Locate the cell with the specified text and output its (X, Y) center coordinate. 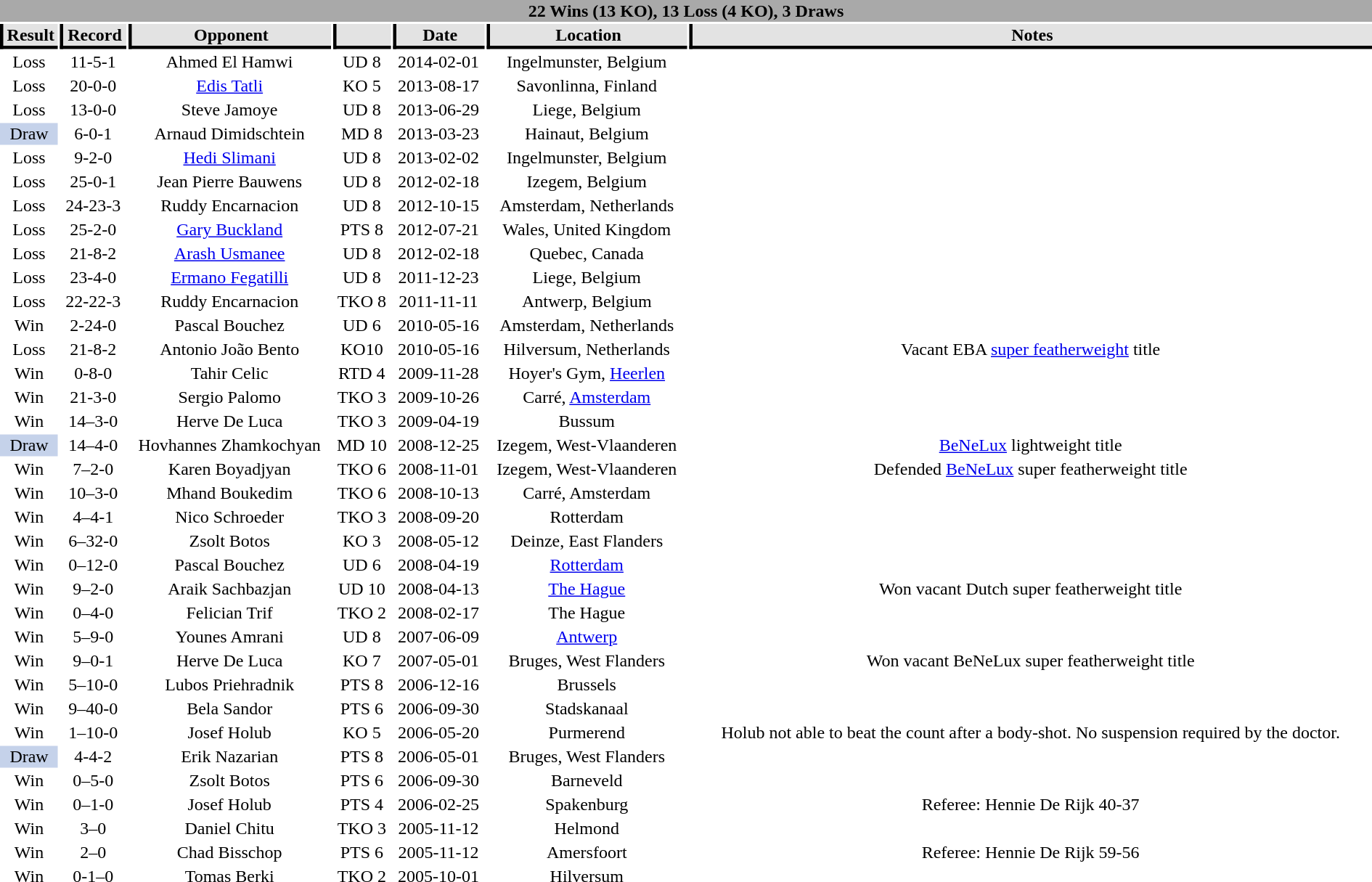
Won vacant BeNeLux super featherweight title (1031, 661)
2009-11-28 (438, 374)
Sergio Palomo (229, 397)
KO 3 (362, 541)
10–3-0 (93, 493)
2009-10-26 (438, 397)
Antwerp, Belgium (587, 301)
22-22-3 (93, 301)
2007-05-01 (438, 661)
Arash Usmanee (229, 253)
9–40-0 (93, 709)
25-2-0 (93, 230)
Arnaud Dimidschtein (229, 134)
Edis Tatli (229, 86)
RTD 4 (362, 374)
0–4-0 (93, 613)
Hedi Slimani (229, 158)
20-0-0 (93, 86)
2008-10-13 (438, 493)
2008-12-25 (438, 445)
2008-05-12 (438, 541)
Stadskanaal (587, 709)
Helmond (587, 828)
Felician Trif (229, 613)
13-0-0 (93, 110)
2012-07-21 (438, 230)
MD 8 (362, 134)
Bela Sandor (229, 709)
Referee: Hennie De Rijk 40-37 (1031, 805)
PTS 4 (362, 805)
Hilversum, Netherlands (587, 349)
Quebec, Canada (587, 253)
9-2-0 (93, 158)
11-5-1 (93, 62)
6-0-1 (93, 134)
5–9-0 (93, 637)
2006-05-01 (438, 757)
0–12-0 (93, 565)
4–4-1 (93, 518)
Gary Buckland (229, 230)
14–3-0 (93, 422)
Steve Jamoye (229, 110)
6–32-0 (93, 541)
Ermano Fegatilli (229, 278)
2006-12-16 (438, 685)
2012-10-15 (438, 205)
Opponent (229, 36)
MD 10 (362, 445)
Result (29, 36)
Nico Schroeder (229, 518)
14–4-0 (93, 445)
Notes (1031, 36)
Hoyer's Gym, Heerlen (587, 374)
2006-02-25 (438, 805)
2014-02-01 (438, 62)
9–2-0 (93, 589)
Araik Sachbazjan (229, 589)
23-4-0 (93, 278)
2006-05-20 (438, 732)
2009-04-19 (438, 422)
Daniel Chitu (229, 828)
2-24-0 (93, 326)
Lubos Priehradnik (229, 685)
1–10-0 (93, 732)
Younes Amrani (229, 637)
25-0-1 (93, 182)
Erik Nazarian (229, 757)
0–1-0 (93, 805)
KO10 (362, 349)
KO 7 (362, 661)
0-8-0 (93, 374)
Hovhannes Zhamkochyan (229, 445)
Date (438, 36)
Savonlinna, Finland (587, 86)
Mhand Boukedim (229, 493)
Brussels (587, 685)
24-23-3 (93, 205)
Hainaut, Belgium (587, 134)
Jean Pierre Bauwens (229, 182)
2007-06-09 (438, 637)
TKO 2 (362, 613)
Referee: Hennie De Rijk 59-56 (1031, 853)
2008-02-17 (438, 613)
UD 10 (362, 589)
2011-12-23 (438, 278)
Wales, United Kingdom (587, 230)
2–0 (93, 853)
Deinze, East Flanders (587, 541)
4-4-2 (93, 757)
2008-04-19 (438, 565)
Barneveld (587, 780)
2011-11-11 (438, 301)
Record (93, 36)
Location (587, 36)
Spakenburg (587, 805)
2013-03-23 (438, 134)
0–5-0 (93, 780)
2008-09-20 (438, 518)
Bussum (587, 422)
Tahir Celic (229, 374)
7–2-0 (93, 470)
Amersfoort (587, 853)
Defended BeNeLux super featherweight title (1031, 470)
21-3-0 (93, 397)
Vacant EBA super featherweight title (1031, 349)
5–10-0 (93, 685)
2013-06-29 (438, 110)
Won vacant Dutch super featherweight title (1031, 589)
9–0-1 (93, 661)
Karen Boyadjyan (229, 470)
3–0 (93, 828)
Antwerp (587, 637)
Izegem, Belgium (587, 182)
Holub not able to beat the count after a body-shot. No suspension required by the doctor. (1031, 732)
BeNeLux lightweight title (1031, 445)
2008-04-13 (438, 589)
2013-02-02 (438, 158)
Chad Bisschop (229, 853)
Purmerend (587, 732)
Antonio João Bento (229, 349)
Ahmed El Hamwi (229, 62)
22 Wins (13 KO), 13 Loss (4 KO), 3 Draws (686, 11)
2013-08-17 (438, 86)
2008-11-01 (438, 470)
TKO 8 (362, 301)
